Return (x, y) of the center of cell containing provided text 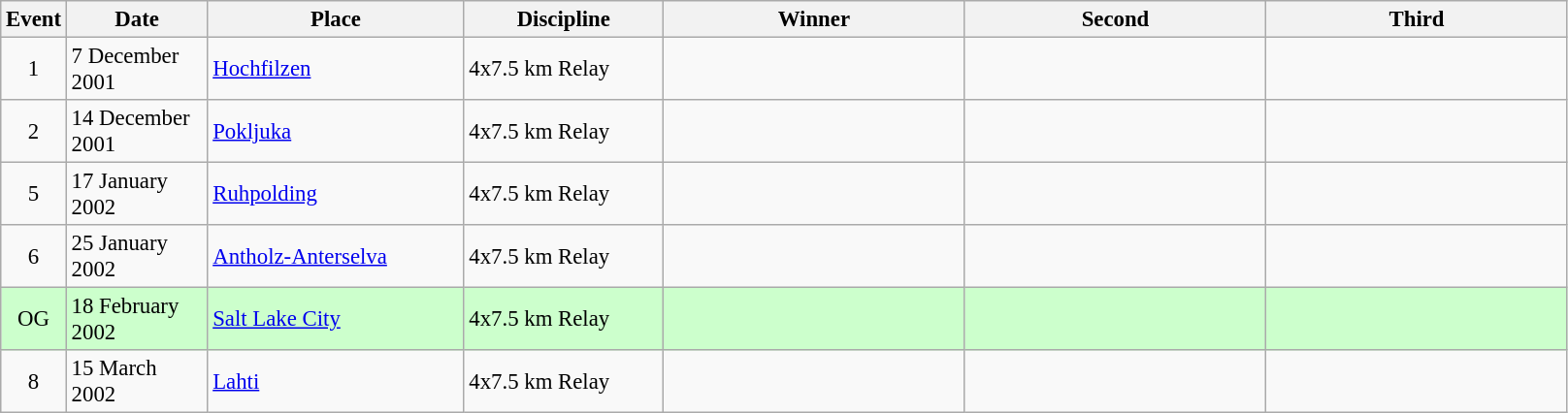
Place (336, 19)
Antholz-Anterselva (336, 256)
Winner (815, 19)
Third (1417, 19)
17 January 2002 (137, 194)
OG (34, 320)
5 (34, 194)
1 (34, 70)
7 December 2001 (137, 70)
Pokljuka (336, 132)
Second (1116, 19)
18 February 2002 (137, 320)
6 (34, 256)
25 January 2002 (137, 256)
Ruhpolding (336, 194)
Event (34, 19)
14 December 2001 (137, 132)
Salt Lake City (336, 320)
Hochfilzen (336, 70)
Date (137, 19)
Discipline (564, 19)
2 (34, 132)
